Search for the cell housing the specified text and yield its [X, Y] center coordinate. 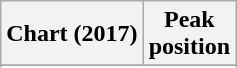
Chart (2017) [72, 34]
Peakposition [189, 34]
